From the cell containing the given text, extract its center point as (x, y) coordinate. 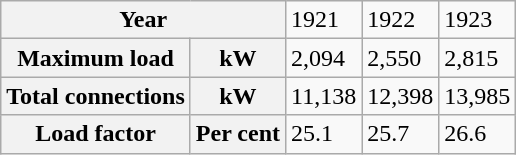
2,094 (324, 58)
25.7 (400, 134)
1921 (324, 20)
11,138 (324, 96)
13,985 (478, 96)
Load factor (96, 134)
Year (144, 20)
12,398 (400, 96)
2,815 (478, 58)
Maximum load (96, 58)
Total connections (96, 96)
1923 (478, 20)
25.1 (324, 134)
26.6 (478, 134)
2,550 (400, 58)
Per cent (238, 134)
1922 (400, 20)
